Detect which cell encompasses the target text, then output its (x, y) center coordinate. 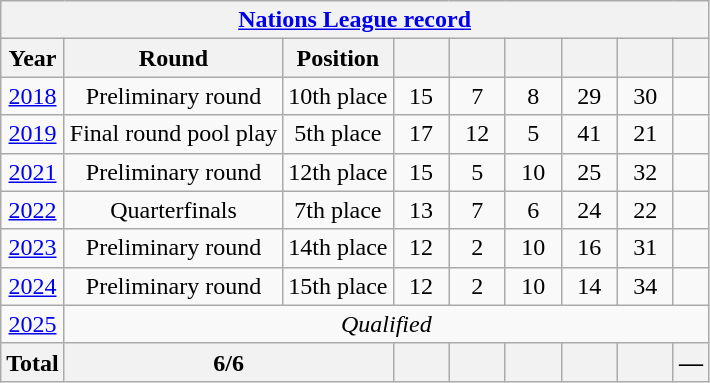
12th place (338, 172)
14th place (338, 248)
2022 (33, 210)
41 (589, 134)
22 (645, 210)
Final round pool play (173, 134)
Qualified (386, 324)
25 (589, 172)
16 (589, 248)
29 (589, 96)
34 (645, 286)
Quarterfinals (173, 210)
2024 (33, 286)
21 (645, 134)
31 (645, 248)
24 (589, 210)
5th place (338, 134)
14 (589, 286)
8 (533, 96)
17 (421, 134)
6/6 (228, 362)
Round (173, 58)
30 (645, 96)
7th place (338, 210)
2021 (33, 172)
2023 (33, 248)
Year (33, 58)
Total (33, 362)
2018 (33, 96)
Nations League record (355, 20)
6 (533, 210)
Position (338, 58)
10th place (338, 96)
2025 (33, 324)
2019 (33, 134)
15th place (338, 286)
13 (421, 210)
32 (645, 172)
— (690, 362)
